For the text-containing cell, return its midpoint in [X, Y] coordinate format. 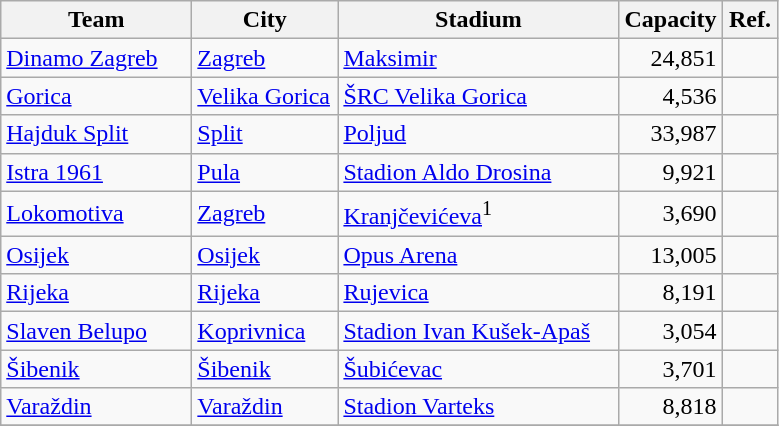
9,921 [670, 172]
Stadion Varteks [478, 407]
Stadion Ivan Kušek-Apaš [478, 331]
Istra 1961 [96, 172]
Lokomotiva [96, 214]
Stadion Aldo Drosina [478, 172]
ŠRC Velika Gorica [478, 96]
Dinamo Zagreb [96, 58]
Ref. [750, 20]
Poljud [478, 134]
3,054 [670, 331]
24,851 [670, 58]
8,191 [670, 293]
City [265, 20]
Velika Gorica [265, 96]
Capacity [670, 20]
Maksimir [478, 58]
3,690 [670, 214]
Koprivnica [265, 331]
Split [265, 134]
33,987 [670, 134]
Kranjčevićeva1 [478, 214]
4,536 [670, 96]
Opus Arena [478, 255]
13,005 [670, 255]
Gorica [96, 96]
Rujevica [478, 293]
Pula [265, 172]
Stadium [478, 20]
8,818 [670, 407]
Slaven Belupo [96, 331]
Team [96, 20]
3,701 [670, 369]
Hajduk Split [96, 134]
Šubićevac [478, 369]
